Find where the given text appears and provide that cell's center as [x, y] coordinate. 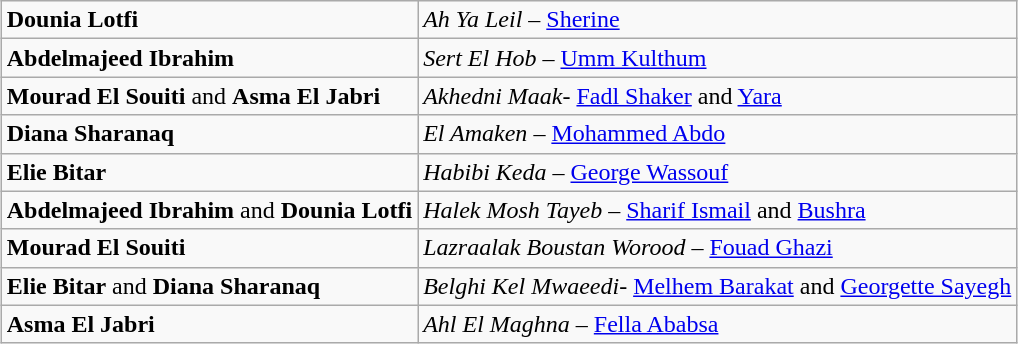
Mourad El Souiti [209, 248]
Belghi Kel Mwaeedi- Melhem Barakat and Georgette Sayegh [718, 286]
Asma El Jabri [209, 324]
Halek Mosh Tayeb – Sharif Ismail and Bushra [718, 210]
Akhedni Maak- Fadl Shaker and Yara [718, 96]
Habibi Keda – George Wassouf [718, 172]
Ahl El Maghna – Fella Ababsa [718, 324]
Elie Bitar and Diana Sharanaq [209, 286]
Abdelmajeed Ibrahim and Dounia Lotfi [209, 210]
Lazraalak Boustan Worood – Fouad Ghazi [718, 248]
Diana Sharanaq [209, 134]
Sert El Hob – Umm Kulthum [718, 58]
Elie Bitar [209, 172]
El Amaken – Mohammed Abdo [718, 134]
Ah Ya Leil – Sherine [718, 20]
Abdelmajeed Ibrahim [209, 58]
Dounia Lotfi [209, 20]
Mourad El Souiti and Asma El Jabri [209, 96]
